Identify which cell holds the provided text, then report its [x, y] central coordinate. 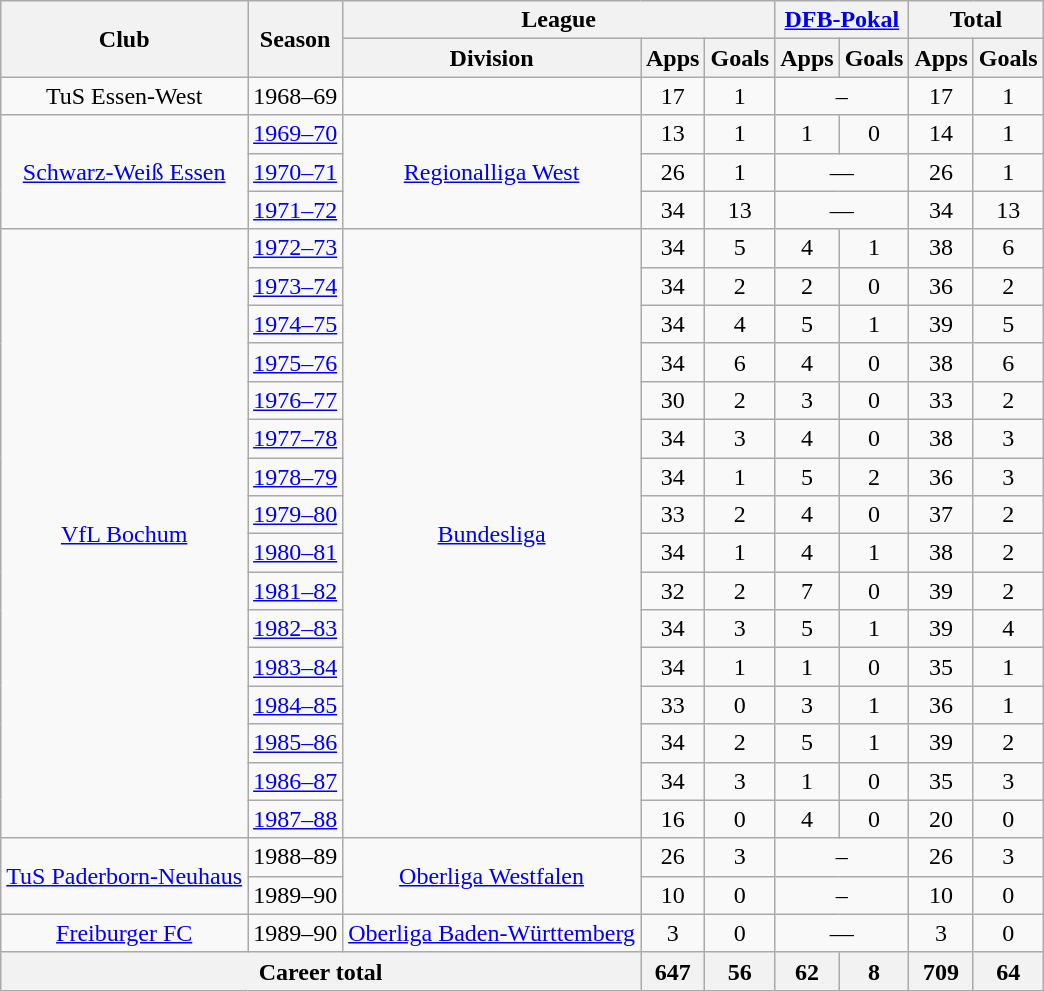
709 [941, 971]
Oberliga Westfalen [492, 876]
Career total [321, 971]
1979–80 [296, 515]
1985–86 [296, 743]
56 [740, 971]
1971–72 [296, 210]
DFB-Pokal [842, 20]
1974–75 [296, 324]
64 [1008, 971]
1970–71 [296, 172]
1969–70 [296, 134]
1982–83 [296, 629]
20 [941, 819]
League [559, 20]
37 [941, 515]
1980–81 [296, 553]
Schwarz-Weiß Essen [124, 172]
Regionalliga West [492, 172]
647 [672, 971]
Oberliga Baden-Württemberg [492, 933]
16 [672, 819]
1987–88 [296, 819]
TuS Essen-West [124, 96]
14 [941, 134]
1973–74 [296, 286]
1978–79 [296, 477]
Division [492, 58]
VfL Bochum [124, 534]
1984–85 [296, 705]
8 [874, 971]
1988–89 [296, 857]
1983–84 [296, 667]
1976–77 [296, 400]
Bundesliga [492, 534]
Season [296, 39]
1977–78 [296, 438]
Total [976, 20]
1968–69 [296, 96]
1981–82 [296, 591]
1972–73 [296, 248]
1986–87 [296, 781]
30 [672, 400]
62 [807, 971]
1975–76 [296, 362]
32 [672, 591]
Club [124, 39]
Freiburger FC [124, 933]
TuS Paderborn-Neuhaus [124, 876]
7 [807, 591]
